Determine the (X, Y) coordinate at the center of the cell enclosing the given text.  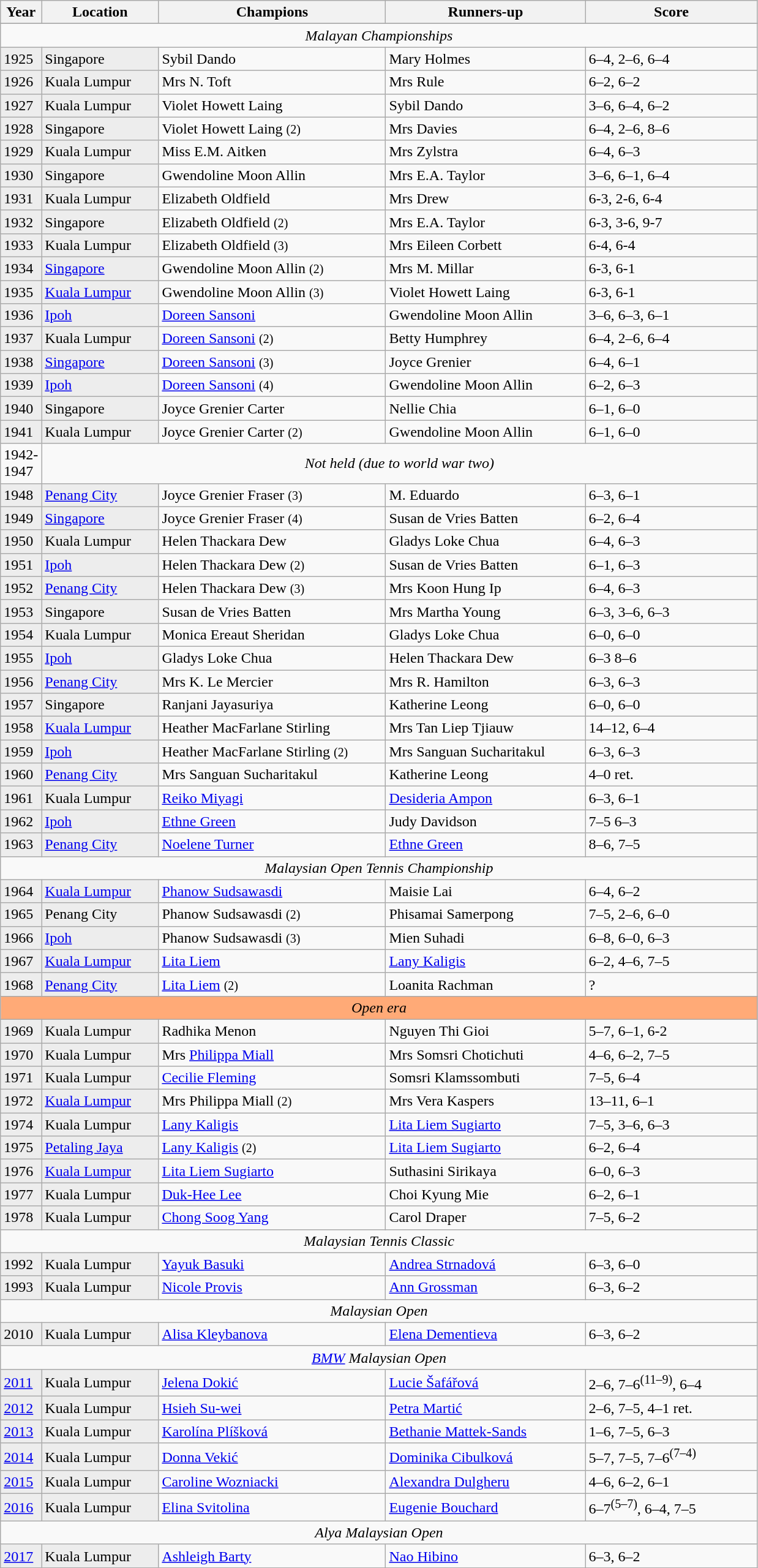
2016 (21, 1508)
Lita Liem (272, 961)
Joyce Grenier Fraser (4) (272, 518)
6–3, 3–6, 6–3 (671, 611)
Alexandra Dulgheru (486, 1482)
1–6, 7–5, 6–3 (671, 1431)
Mrs Vera Kaspers (486, 1101)
1977 (21, 1194)
Alya Malaysian Open (379, 1532)
Ann Grossman (486, 1287)
1929 (21, 152)
Yayuk Basuki (272, 1264)
Chong Soog Yang (272, 1218)
2014 (21, 1457)
Mrs Davies (486, 129)
14–12, 6–4 (671, 728)
1951 (21, 565)
1939 (21, 385)
1975 (21, 1148)
1965 (21, 914)
1967 (21, 961)
1950 (21, 541)
1931 (21, 198)
Malaysian Open (379, 1311)
Radhika Menon (272, 1031)
1958 (21, 728)
Petaling Jaya (100, 1148)
Malaysian Tennis Classic (379, 1241)
Maisie Lai (486, 891)
M. Eduardo (486, 495)
Petra Martić (486, 1408)
1970 (21, 1054)
1993 (21, 1287)
7–5, 2–6, 6–0 (671, 914)
Mrs R. Hamilton (486, 682)
1926 (21, 82)
Mrs Eileen Corbett (486, 245)
3–6, 6–3, 6–1 (671, 315)
1949 (21, 518)
Mrs Philippa Miall (2) (272, 1101)
1956 (21, 682)
1966 (21, 938)
Bethanie Mattek-Sands (486, 1431)
6–7(5–7), 6–4, 7–5 (671, 1508)
7–5, 3–6, 6–3 (671, 1125)
Desideria Ampon (486, 798)
1964 (21, 891)
1942-1947 (21, 463)
1930 (21, 175)
1974 (21, 1125)
1971 (21, 1078)
4–6, 6–2, 6–1 (671, 1482)
1976 (21, 1171)
Elina Svitolina (272, 1508)
1928 (21, 129)
Gwendoline Moon Allin (3) (272, 292)
Nellie Chia (486, 409)
Helen Thackara Dew (2) (272, 565)
4–0 ret. (671, 775)
Ranjani Jayasuriya (272, 705)
2013 (21, 1431)
2011 (21, 1383)
Choi Kyung Mie (486, 1194)
1925 (21, 59)
Loanita Rachman (486, 984)
Caroline Wozniacki (272, 1482)
Mary Holmes (486, 59)
6-3, 3-6, 9-7 (671, 222)
2015 (21, 1482)
Reiko Miyagi (272, 798)
1933 (21, 245)
8–6, 7–5 (671, 845)
6–4, 2–6, 8–6 (671, 129)
Heather MacFarlane Stirling (272, 728)
1932 (21, 222)
Mrs Zylstra (486, 152)
Ashleigh Barty (272, 1556)
Phanow Sudsawasdi (272, 891)
Location (100, 12)
Joyce Grenier (486, 362)
1961 (21, 798)
Judy Davidson (486, 821)
Not held (due to world war two) (399, 463)
Joyce Grenier Carter (2) (272, 432)
3–6, 6–1, 6–4 (671, 175)
6-4, 6-4 (671, 245)
Year (21, 12)
1952 (21, 588)
1960 (21, 775)
Doreen Sansoni (2) (272, 339)
Mrs Philippa Miall (272, 1054)
Mrs Tan Liep Tjiauw (486, 728)
5–7, 6–1, 6-2 (671, 1031)
Duk-Hee Lee (272, 1194)
Mien Suhadi (486, 938)
Lany Kaligis (2) (272, 1148)
3–6, 6–4, 6–2 (671, 105)
6-3, 2-6, 6-4 (671, 198)
Runners-up (486, 12)
1992 (21, 1264)
Suthasini Sirikaya (486, 1171)
1953 (21, 611)
Mrs Rule (486, 82)
Elizabeth Oldfield (3) (272, 245)
Nicole Provis (272, 1287)
1962 (21, 821)
1957 (21, 705)
6–3, 6–0 (671, 1264)
1940 (21, 409)
4–6, 6–2, 7–5 (671, 1054)
6–4, 6–2 (671, 891)
Andrea Strnadová (486, 1264)
Mrs Somsri Chotichuti (486, 1054)
1938 (21, 362)
Malayan Championships (379, 36)
7–5, 6–2 (671, 1218)
BMW Malaysian Open (379, 1357)
6–2, 6–3 (671, 385)
1969 (21, 1031)
Lucie Šafářová (486, 1383)
2010 (21, 1334)
Mrs Koon Hung Ip (486, 588)
6–2, 6–1 (671, 1194)
2–6, 7–5, 4–1 ret. (671, 1408)
1948 (21, 495)
Mrs M. Millar (486, 268)
Hsieh Su-wei (272, 1408)
Dominika Cibulková (486, 1457)
Jelena Dokić (272, 1383)
Eugenie Bouchard (486, 1508)
Joyce Grenier Carter (272, 409)
Violet Howett Laing (2) (272, 129)
13–11, 6–1 (671, 1101)
1972 (21, 1101)
Helen Thackara Dew (3) (272, 588)
Champions (272, 12)
1959 (21, 752)
Phanow Sudsawasdi (2) (272, 914)
6–2, 6–2 (671, 82)
1941 (21, 432)
Phisamai Samerpong (486, 914)
1937 (21, 339)
Miss E.M. Aitken (272, 152)
6–8, 6–0, 6–3 (671, 938)
7–5, 6–4 (671, 1078)
2–6, 7–6(11–9), 6–4 (671, 1383)
6–4, 6–1 (671, 362)
Malaysian Open Tennis Championship (379, 868)
Noelene Turner (272, 845)
6–3 8–6 (671, 658)
Doreen Sansoni (272, 315)
2012 (21, 1408)
Open era (379, 1008)
Monica Ereaut Sheridan (272, 635)
Alisa Kleybanova (272, 1334)
1927 (21, 105)
1934 (21, 268)
Mrs K. Le Mercier (272, 682)
Gwendoline Moon Allin (2) (272, 268)
Elena Dementieva (486, 1334)
6–1, 6–3 (671, 565)
1935 (21, 292)
Somsri Klamssombuti (486, 1078)
2017 (21, 1556)
Doreen Sansoni (3) (272, 362)
Phanow Sudsawasdi (3) (272, 938)
Betty Humphrey (486, 339)
1963 (21, 845)
1978 (21, 1218)
Carol Draper (486, 1218)
6–2, 4–6, 7–5 (671, 961)
Doreen Sansoni (4) (272, 385)
Cecilie Fleming (272, 1078)
Nguyen Thi Gioi (486, 1031)
Elizabeth Oldfield (2) (272, 222)
1954 (21, 635)
1936 (21, 315)
1955 (21, 658)
6–0, 6–3 (671, 1171)
Mrs N. Toft (272, 82)
Karolína Plíšková (272, 1431)
Score (671, 12)
? (671, 984)
Lita Liem (2) (272, 984)
Elizabeth Oldfield (272, 198)
Nao Hibino (486, 1556)
7–5 6–3 (671, 821)
Heather MacFarlane Stirling (2) (272, 752)
Mrs Drew (486, 198)
Mrs Martha Young (486, 611)
5–7, 7–5, 7–6(7–4) (671, 1457)
1968 (21, 984)
Joyce Grenier Fraser (3) (272, 495)
Donna Vekić (272, 1457)
